Capture the cell that displays the provided text and extract its [X, Y] central coordinate. 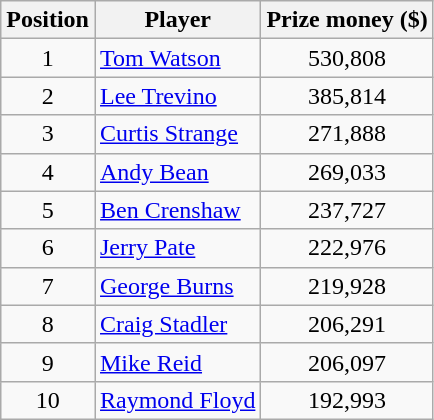
Curtis Strange [177, 134]
530,808 [347, 58]
Mike Reid [177, 362]
Andy Bean [177, 172]
2 [48, 96]
Tom Watson [177, 58]
237,727 [347, 210]
222,976 [347, 248]
219,928 [347, 286]
8 [48, 324]
Craig Stadler [177, 324]
269,033 [347, 172]
10 [48, 400]
4 [48, 172]
Ben Crenshaw [177, 210]
Player [177, 20]
1 [48, 58]
9 [48, 362]
Position [48, 20]
385,814 [347, 96]
192,993 [347, 400]
7 [48, 286]
6 [48, 248]
206,291 [347, 324]
5 [48, 210]
206,097 [347, 362]
George Burns [177, 286]
Lee Trevino [177, 96]
Jerry Pate [177, 248]
Prize money ($) [347, 20]
271,888 [347, 134]
3 [48, 134]
Raymond Floyd [177, 400]
